Extract the [X, Y] coordinate from the center of the cell holding the provided text.  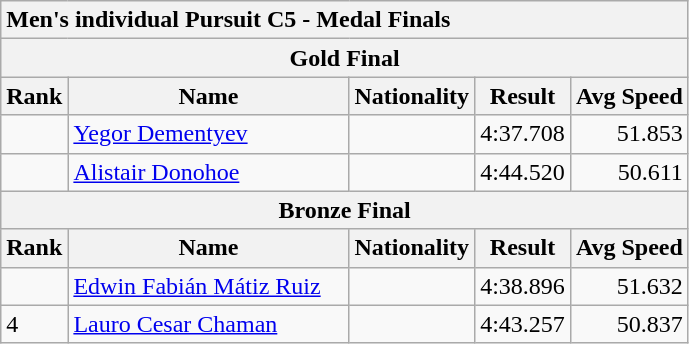
Alistair Donohoe [208, 172]
Gold Final [345, 58]
50.837 [629, 324]
4:37.708 [523, 134]
4:43.257 [523, 324]
Bronze Final [345, 210]
50.611 [629, 172]
Yegor Dementyev [208, 134]
4:38.896 [523, 286]
Men's individual Pursuit C5 - Medal Finals [345, 20]
Lauro Cesar Chaman [208, 324]
51.632 [629, 286]
4:44.520 [523, 172]
4 [34, 324]
Edwin Fabián Mátiz Ruiz [208, 286]
51.853 [629, 134]
